Return the (X, Y) coordinate for the center point of the cell that contains the specified text.  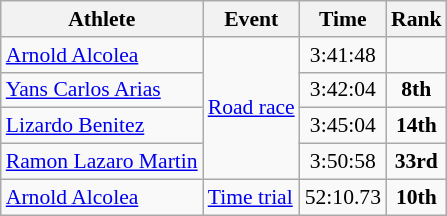
52:10.73 (343, 197)
Time (343, 19)
3:50:58 (343, 162)
Athlete (102, 19)
8th (416, 90)
Lizardo Benitez (102, 126)
33rd (416, 162)
14th (416, 126)
Time trial (252, 197)
Event (252, 19)
Rank (416, 19)
10th (416, 197)
3:42:04 (343, 90)
Ramon Lazaro Martin (102, 162)
3:45:04 (343, 126)
3:41:48 (343, 55)
Yans Carlos Arias (102, 90)
Road race (252, 108)
